Return the (x, y) coordinate for the center point of the cell that contains the specified text.  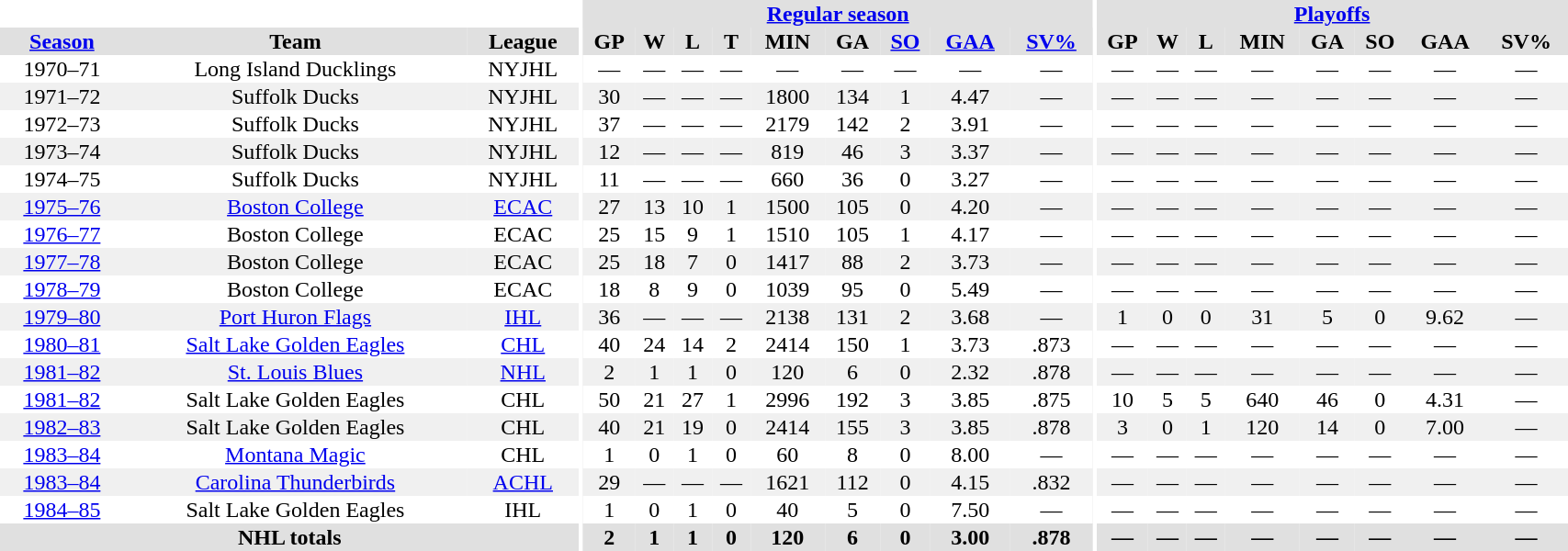
.875 (1051, 399)
1510 (788, 234)
150 (852, 344)
5.49 (970, 289)
13 (654, 207)
Montana Magic (296, 455)
1974–75 (62, 179)
.873 (1051, 344)
1500 (788, 207)
1973–74 (62, 152)
30 (609, 96)
4.17 (970, 234)
2179 (788, 124)
15 (654, 234)
155 (852, 427)
88 (852, 262)
1039 (788, 289)
640 (1262, 399)
19 (693, 427)
3.37 (970, 152)
Playoffs (1332, 14)
Season (62, 41)
1982–83 (62, 427)
7.50 (970, 510)
12 (609, 152)
1976–77 (62, 234)
131 (852, 317)
95 (852, 289)
2996 (788, 399)
1972–73 (62, 124)
3.27 (970, 179)
ACHL (523, 482)
4.47 (970, 96)
4.15 (970, 482)
24 (654, 344)
.832 (1051, 482)
1984–85 (62, 510)
Port Huron Flags (296, 317)
3.68 (970, 317)
2.32 (970, 372)
142 (852, 124)
7.00 (1444, 427)
112 (852, 482)
Carolina Thunderbirds (296, 482)
2138 (788, 317)
1978–79 (62, 289)
NHL totals (289, 537)
7 (693, 262)
1970–71 (62, 69)
29 (609, 482)
134 (852, 96)
Team (296, 41)
31 (1262, 317)
1977–78 (62, 262)
1971–72 (62, 96)
3.91 (970, 124)
St. Louis Blues (296, 372)
50 (609, 399)
1980–81 (62, 344)
3.00 (970, 537)
192 (852, 399)
8.00 (970, 455)
League (523, 41)
Long Island Ducklings (296, 69)
T (731, 41)
60 (788, 455)
1621 (788, 482)
Regular season (838, 14)
NHL (523, 372)
819 (788, 152)
1800 (788, 96)
4.31 (1444, 399)
660 (788, 179)
11 (609, 179)
4.20 (970, 207)
1417 (788, 262)
1975–76 (62, 207)
1979–80 (62, 317)
9.62 (1444, 317)
37 (609, 124)
